Output the [x, y] coordinate of the center of the cell containing the given text.  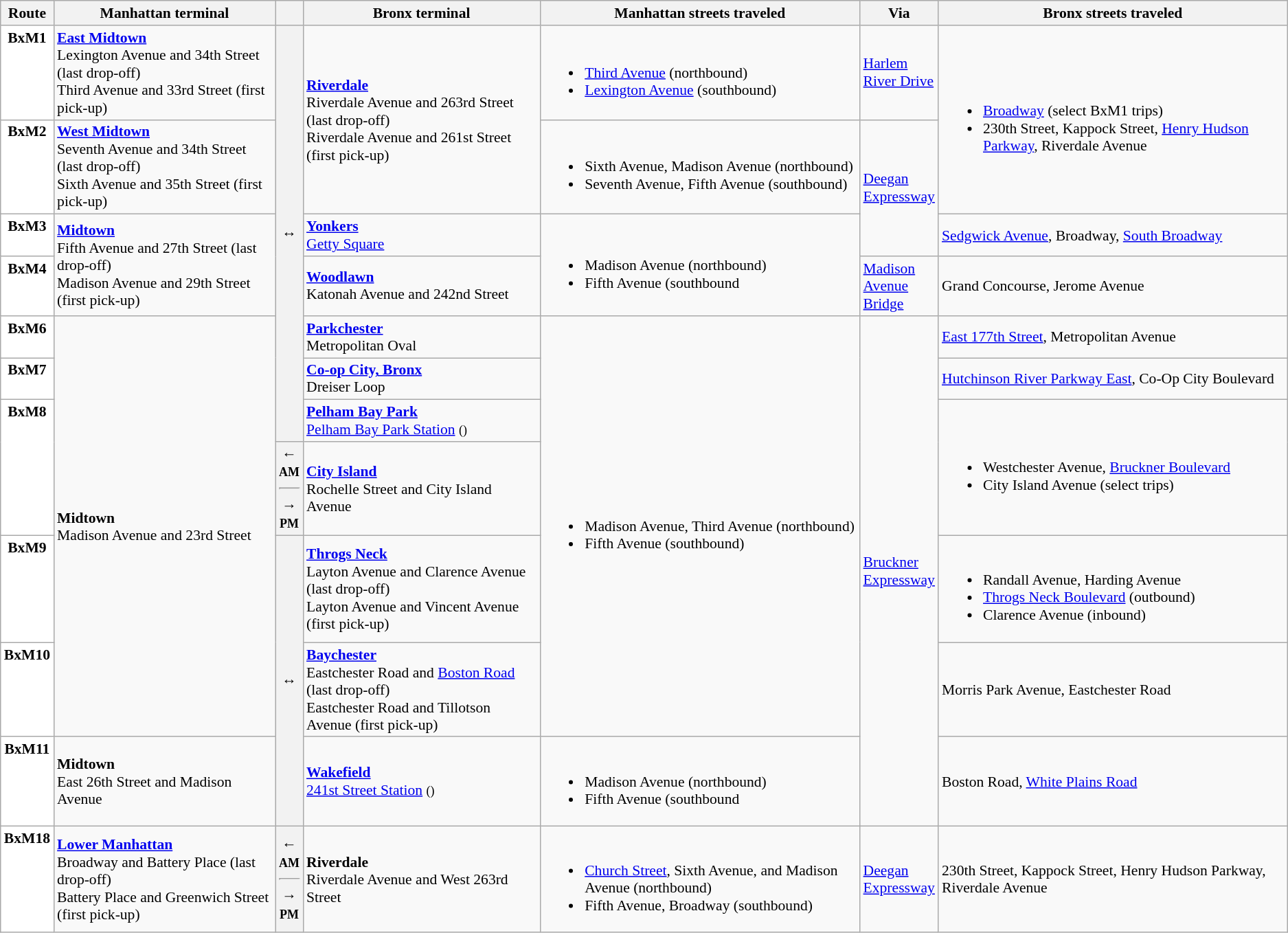
Throgs NeckLayton Avenue and Clarence Avenue (last drop-off)Layton Avenue and Vincent Avenue (first pick-up) [422, 589]
ParkchesterMetropolitan Oval [422, 337]
MidtownFifth Avenue and 27th Street (last drop-off)Madison Avenue and 29th Street (first pick-up) [165, 265]
WoodlawnKatonah Avenue and 242nd Street [422, 286]
Hutchinson River Parkway East, Co-Op City Boulevard [1113, 379]
Bronx terminal [422, 13]
BxM4 [27, 286]
YonkersGetty Square [422, 235]
BxM8 [27, 468]
East MidtownLexington Avenue and 34th Street (last drop-off)Third Avenue and 33rd Street (first pick-up) [165, 73]
City IslandRochelle Street and City Island Avenue [422, 489]
BxM2 [27, 167]
BxM9 [27, 589]
Madison Avenue Bridge [899, 286]
Sedgwick Avenue, Broadway, South Broadway [1113, 235]
Broadway (select BxM1 trips)230th Street, Kappock Street, Henry Hudson Parkway, Riverdale Avenue [1113, 120]
Grand Concourse, Jerome Avenue [1113, 286]
BaychesterEastchester Road and Boston Road (last drop-off)Eastchester Road and Tillotson Avenue (first pick-up) [422, 690]
Co-op City, BronxDreiser Loop [422, 379]
Harlem River Drive [899, 73]
BxM18 [27, 879]
Church Street, Sixth Avenue, and Madison Avenue (northbound)Fifth Avenue, Broadway (southbound) [699, 879]
Madison Avenue, Third Avenue (northbound)Fifth Avenue (southbound) [699, 526]
RiverdaleRiverdale Avenue and 263rd Street (last drop-off)Riverdale Avenue and 261st Street (first pick-up) [422, 120]
Bronx streets traveled [1113, 13]
Randall Avenue, Harding AvenueThrogs Neck Boulevard (outbound)Clarence Avenue (inbound) [1113, 589]
BxM1 [27, 73]
Via [899, 13]
230th Street, Kappock Street, Henry Hudson Parkway, Riverdale Avenue [1113, 879]
BxM10 [27, 690]
Wakefield241st Street Station () [422, 782]
Morris Park Avenue, Eastchester Road [1113, 690]
Route [27, 13]
RiverdaleRiverdale Avenue and West 263rd Street [422, 879]
Manhattan terminal [165, 13]
MidtownMadison Avenue and 23rd Street [165, 526]
BxM11 [27, 782]
Bruckner Expressway [899, 572]
Lower ManhattanBroadway and Battery Place (last drop-off)Battery Place and Greenwich Street (first pick-up) [165, 879]
BxM3 [27, 235]
East 177th Street, Metropolitan Avenue [1113, 337]
Sixth Avenue, Madison Avenue (northbound)Seventh Avenue, Fifth Avenue (southbound) [699, 167]
BxM6 [27, 337]
Boston Road, White Plains Road [1113, 782]
BxM7 [27, 379]
Third Avenue (northbound)Lexington Avenue (southbound) [699, 73]
West MidtownSeventh Avenue and 34th Street (last drop-off)Sixth Avenue and 35th Street (first pick-up) [165, 167]
MidtownEast 26th Street and Madison Avenue [165, 782]
Westchester Avenue, Bruckner BoulevardCity Island Avenue (select trips) [1113, 468]
Manhattan streets traveled [699, 13]
Pelham Bay ParkPelham Bay Park Station () [422, 420]
